Scan for the cell matching the given text and deliver its [X, Y] coordinate at center. 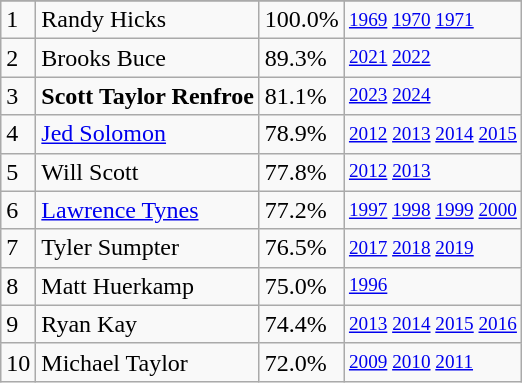
Tyler Sumpter [148, 248]
10 [18, 362]
Michael Taylor [148, 362]
77.2% [302, 210]
2012 2013 2014 2015 [432, 134]
81.1% [302, 96]
Jed Solomon [148, 134]
2 [18, 58]
89.3% [302, 58]
2012 2013 [432, 172]
2023 2024 [432, 96]
Brooks Buce [148, 58]
7 [18, 248]
72.0% [302, 362]
75.0% [302, 286]
9 [18, 324]
Randy Hicks [148, 20]
Ryan Kay [148, 324]
1 [18, 20]
Matt Huerkamp [148, 286]
2021 2022 [432, 58]
Will Scott [148, 172]
2017 2018 2019 [432, 248]
4 [18, 134]
78.9% [302, 134]
100.0% [302, 20]
Lawrence Tynes [148, 210]
5 [18, 172]
2009 2010 2011 [432, 362]
1969 1970 1971 [432, 20]
2013 2014 2015 2016 [432, 324]
6 [18, 210]
77.8% [302, 172]
76.5% [302, 248]
1997 1998 1999 2000 [432, 210]
8 [18, 286]
1996 [432, 286]
74.4% [302, 324]
Scott Taylor Renfroe [148, 96]
3 [18, 96]
